Locate the cell with the specified text and output its [X, Y] center coordinate. 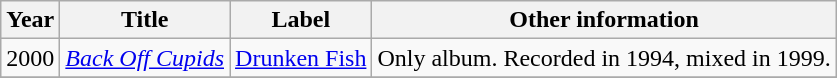
Label [301, 20]
Only album. Recorded in 1994, mixed in 1999. [604, 58]
2000 [30, 58]
Back Off Cupids [145, 58]
Title [145, 20]
Other information [604, 20]
Year [30, 20]
Drunken Fish [301, 58]
